Capture the cell that displays the provided text and extract its (x, y) central coordinate. 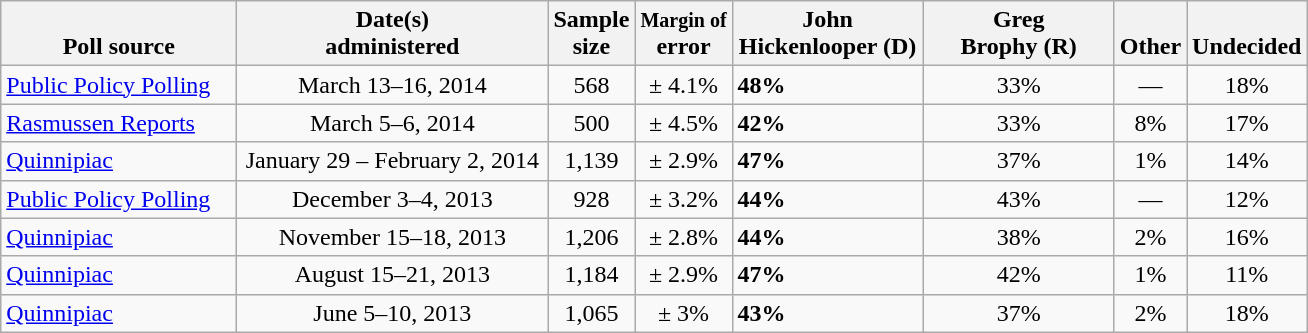
August 15–21, 2013 (392, 275)
14% (1247, 161)
1,206 (592, 237)
500 (592, 123)
Rasmussen Reports (119, 123)
38% (1018, 237)
8% (1150, 123)
± 4.5% (684, 123)
JohnHickenlooper (D) (828, 34)
± 2.8% (684, 237)
17% (1247, 123)
June 5–10, 2013 (392, 313)
1,139 (592, 161)
± 3% (684, 313)
March 13–16, 2014 (392, 85)
16% (1247, 237)
Poll source (119, 34)
48% (828, 85)
12% (1247, 199)
± 4.1% (684, 85)
January 29 – February 2, 2014 (392, 161)
928 (592, 199)
11% (1247, 275)
March 5–6, 2014 (392, 123)
GregBrophy (R) (1018, 34)
1,065 (592, 313)
Date(s)administered (392, 34)
November 15–18, 2013 (392, 237)
568 (592, 85)
± 3.2% (684, 199)
1,184 (592, 275)
Margin oferror (684, 34)
Samplesize (592, 34)
December 3–4, 2013 (392, 199)
Other (1150, 34)
Undecided (1247, 34)
